Return the (X, Y) coordinate for the center point of the cell that contains the specified text.  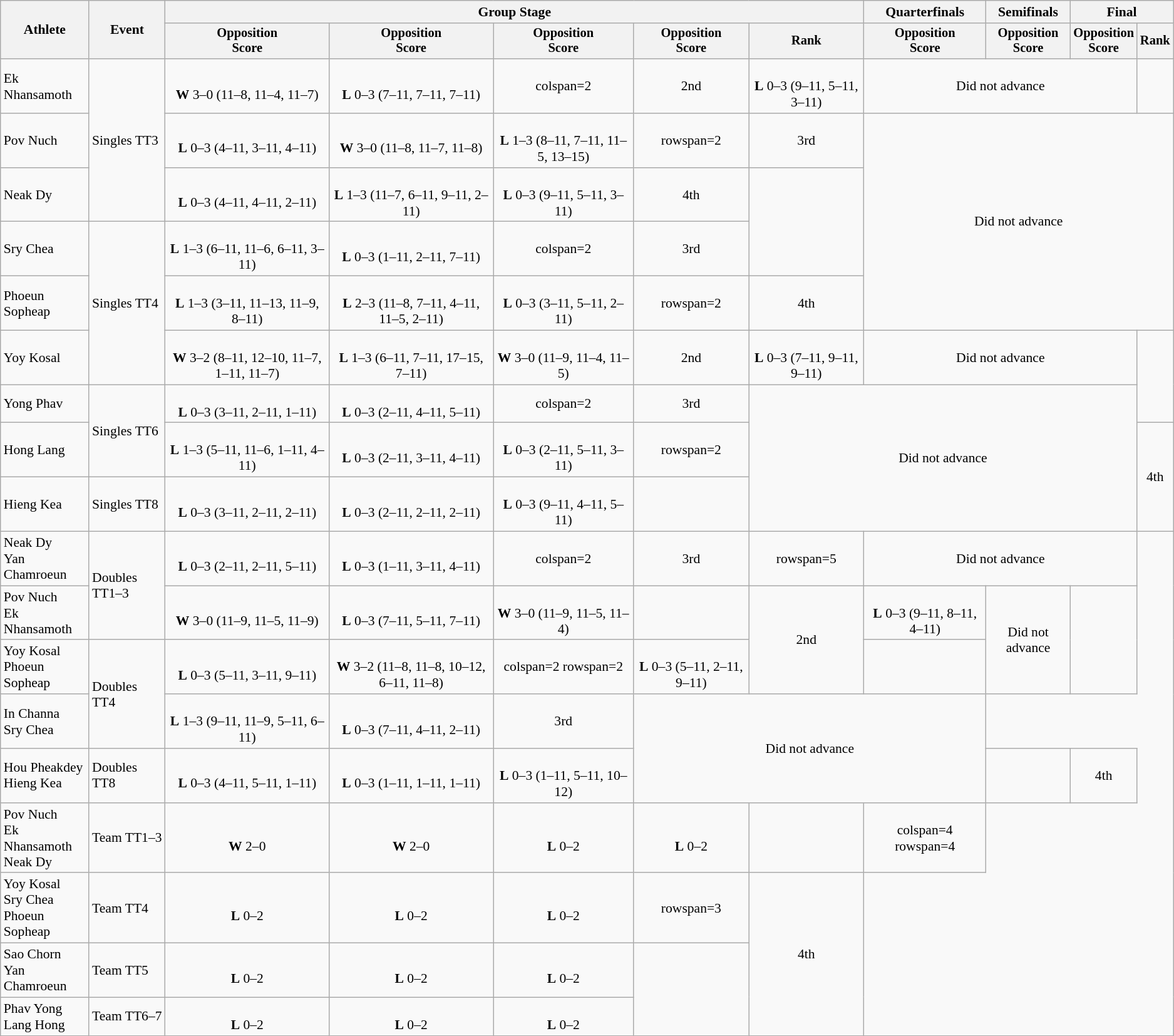
Hieng Kea (45, 505)
Singles TT4 (127, 303)
Sry Chea (45, 249)
Event (127, 30)
Yoy KosalSry CheaPhoeun Sopheap (45, 908)
Quarterfinals (925, 12)
W 3–2 (11–8, 11–8, 10–12, 6–11, 11–8) (411, 668)
Singles TT8 (127, 505)
Yoy Kosal (45, 358)
W 3–0 (11–8, 11–7, 11–8) (411, 140)
Pov NuchEk Nhansamoth (45, 613)
Athlete (45, 30)
L 0–3 (1–11, 3–11, 4–11) (411, 559)
L 0–3 (2–11, 5–11, 3–11) (564, 450)
Group Stage (515, 12)
L 0–3 (4–11, 5–11, 1–11) (247, 775)
Team TT5 (127, 971)
L 0–3 (3–11, 2–11, 1–11) (247, 403)
Doubles TT4 (127, 694)
L 0–3 (3–11, 5–11, 2–11) (564, 303)
Ek Nhansamoth (45, 86)
Semifinals (1028, 12)
L 0–3 (7–11, 9–11, 9–11) (806, 358)
Pov Nuch (45, 140)
Phoeun Sopheap (45, 303)
Doubles TT1–3 (127, 586)
Hong Lang (45, 450)
L 0–3 (5–11, 2–11, 9–11) (691, 668)
L 2–3 (11–8, 7–11, 4–11, 11–5, 2–11) (411, 303)
W 3–2 (8–11, 12–10, 11–7, 1–11, 11–7) (247, 358)
In ChannaSry Chea (45, 722)
L 0–3 (2–11, 4–11, 5–11) (411, 403)
Final (1121, 12)
L 0–3 (4–11, 3–11, 4–11) (247, 140)
Team TT1–3 (127, 838)
Yong Phav (45, 403)
L 1–3 (11–7, 6–11, 9–11, 2–11) (411, 195)
L 0–3 (7–11, 7–11, 7–11) (411, 86)
Doubles TT8 (127, 775)
L 0–3 (1–11, 5–11, 10–12) (564, 775)
Singles TT6 (127, 431)
L 0–3 (1–11, 2–11, 7–11) (411, 249)
Team TT4 (127, 908)
L 1–3 (5–11, 11–6, 1–11, 4–11) (247, 450)
W 3–0 (11–9, 11–5, 11–4) (564, 613)
L 0–3 (3–11, 2–11, 2–11) (247, 505)
L 0–3 (2–11, 3–11, 4–11) (411, 450)
Neak Dy (45, 195)
L 0–3 (1–11, 1–11, 1–11) (411, 775)
Phav YongLang Hong (45, 1017)
L 0–3 (7–11, 5–11, 7–11) (411, 613)
L 0–3 (5–11, 3–11, 9–11) (247, 668)
L 1–3 (3–11, 11–13, 11–9, 8–11) (247, 303)
L 0–3 (7–11, 4–11, 2–11) (411, 722)
Singles TT3 (127, 140)
L 0–3 (2–11, 2–11, 5–11) (247, 559)
W 3–0 (11–9, 11–5, 11–9) (247, 613)
rowspan=5 (806, 559)
rowspan=3 (691, 908)
colspan=2 rowspan=2 (564, 668)
colspan=4 rowspan=4 (925, 838)
L 1–3 (9–11, 11–9, 5–11, 6–11) (247, 722)
W 3–0 (11–9, 11–4, 11–5) (564, 358)
Team TT6–7 (127, 1017)
L 1–3 (6–11, 11–6, 6–11, 3–11) (247, 249)
L 0–3 (4–11, 4–11, 2–11) (247, 195)
L 0–3 (2–11, 2–11, 2–11) (411, 505)
Hou PheakdeyHieng Kea (45, 775)
W 3–0 (11–8, 11–4, 11–7) (247, 86)
Neak DyYan Chamroeun (45, 559)
Pov NuchEk NhansamothNeak Dy (45, 838)
L 1–3 (8–11, 7–11, 11–5, 13–15) (564, 140)
L 0–3 (9–11, 8–11, 4–11) (925, 613)
L 0–3 (9–11, 4–11, 5–11) (564, 505)
L 1–3 (6–11, 7–11, 17–15, 7–11) (411, 358)
Sao ChornYan Chamroeun (45, 971)
Yoy KosalPhoeun Sopheap (45, 668)
